For the text-containing cell, return its midpoint in [X, Y] coordinate format. 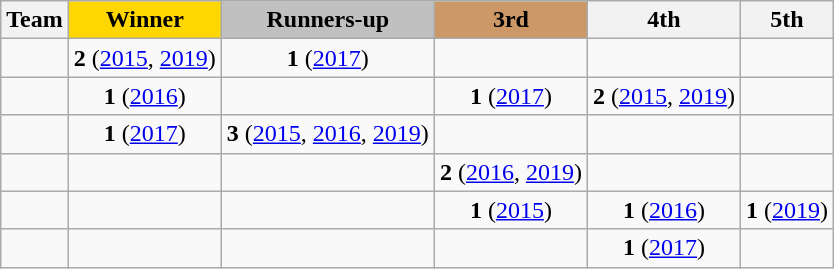
Winner [144, 20]
1 (2015) [510, 210]
3rd [510, 20]
Runners-up [328, 20]
4th [664, 20]
5th [786, 20]
1 (2019) [786, 210]
Team [35, 20]
3 (2015, 2016, 2019) [328, 134]
2 (2016, 2019) [510, 172]
